Return [x, y] of the center of cell containing provided text 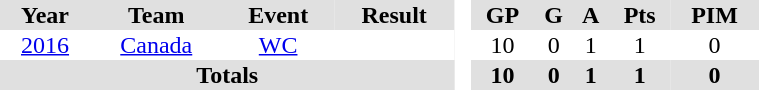
Event [278, 15]
Totals [227, 75]
A [591, 15]
PIM [715, 15]
GP [502, 15]
Result [394, 15]
Canada [156, 45]
2016 [45, 45]
Year [45, 15]
Team [156, 15]
Pts [640, 15]
G [554, 15]
WC [278, 45]
